Capture the cell that displays the provided text and extract its [X, Y] central coordinate. 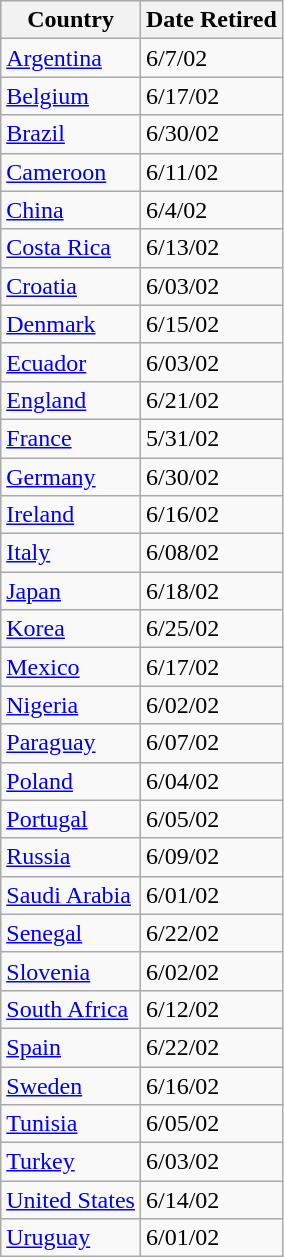
Ecuador [71, 362]
Russia [71, 857]
Korea [71, 629]
Japan [71, 591]
Slovenia [71, 971]
Turkey [71, 1162]
Date Retired [211, 20]
6/15/02 [211, 324]
6/11/02 [211, 172]
6/14/02 [211, 1200]
Ireland [71, 515]
5/31/02 [211, 438]
Belgium [71, 96]
6/25/02 [211, 629]
6/18/02 [211, 591]
China [71, 210]
Brazil [71, 134]
Argentina [71, 58]
South Africa [71, 1009]
Germany [71, 477]
Poland [71, 781]
France [71, 438]
6/09/02 [211, 857]
Spain [71, 1047]
England [71, 400]
Country [71, 20]
Paraguay [71, 743]
Costa Rica [71, 248]
6/21/02 [211, 400]
Senegal [71, 933]
6/12/02 [211, 1009]
United States [71, 1200]
Nigeria [71, 705]
Italy [71, 553]
6/4/02 [211, 210]
Mexico [71, 667]
Denmark [71, 324]
Sweden [71, 1085]
6/04/02 [211, 781]
Saudi Arabia [71, 895]
6/13/02 [211, 248]
Cameroon [71, 172]
Tunisia [71, 1124]
Portugal [71, 819]
6/08/02 [211, 553]
Uruguay [71, 1238]
6/07/02 [211, 743]
Croatia [71, 286]
6/7/02 [211, 58]
